Detect which cell encompasses the target text, then output its (x, y) center coordinate. 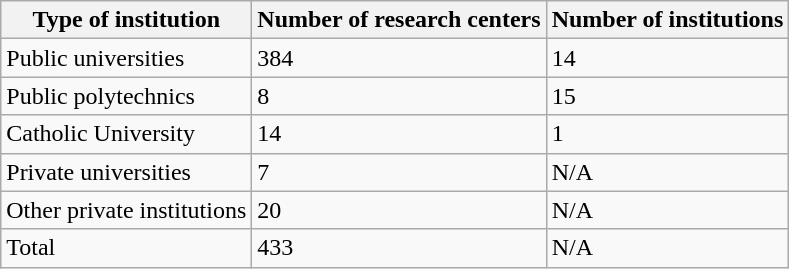
Total (126, 248)
8 (399, 96)
384 (399, 58)
Number of institutions (668, 20)
433 (399, 248)
Public universities (126, 58)
Catholic University (126, 134)
20 (399, 210)
7 (399, 172)
1 (668, 134)
Private universities (126, 172)
Number of research centers (399, 20)
Type of institution (126, 20)
Public polytechnics (126, 96)
15 (668, 96)
Other private institutions (126, 210)
